For the text-containing cell, return its midpoint in [x, y] coordinate format. 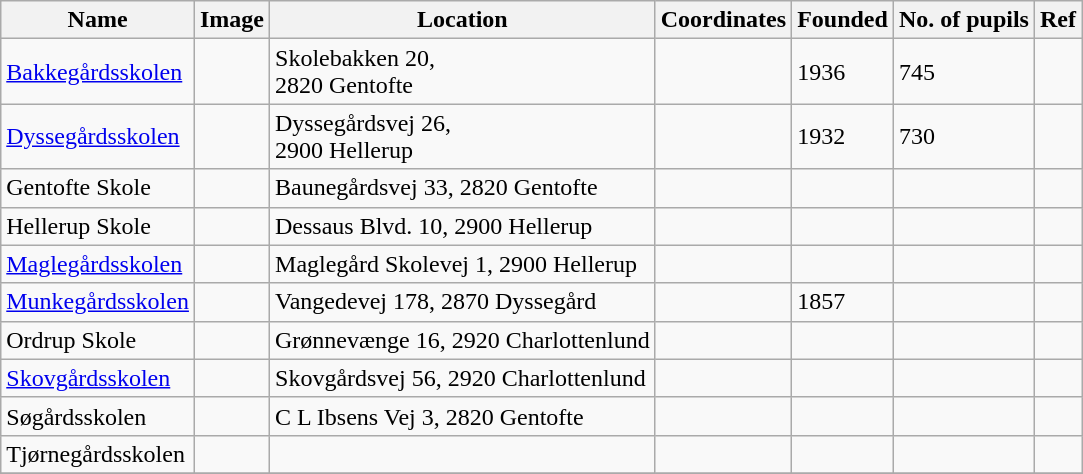
No. of pupils [964, 20]
Dessaus Blvd. 10, 2900 Hellerup [463, 226]
Maglegård Skolevej 1, 2900 Hellerup [463, 264]
Baunegårdsvej 33, 2820 Gentofte [463, 188]
1932 [843, 136]
Ref [1058, 20]
Dyssegårdsskolen [98, 136]
Munkegårdsskolen [98, 302]
745 [964, 72]
C L Ibsens Vej 3, 2820 Gentofte [463, 416]
1936 [843, 72]
Skolebakken 20, 2820 Gentofte [463, 72]
Grønnevænge 16, 2920 Charlottenlund [463, 340]
Bakkegårdsskolen [98, 72]
Tjørnegårdsskolen [98, 454]
Søgårdsskolen [98, 416]
Vangedevej 178, 2870 Dyssegård [463, 302]
Founded [843, 20]
Location [463, 20]
730 [964, 136]
Image [232, 20]
Hellerup Skole [98, 226]
Dyssegårdsvej 26, 2900 Hellerup [463, 136]
1857 [843, 302]
Skovgårdsskolen [98, 378]
Name [98, 20]
Ordrup Skole [98, 340]
Maglegårdsskolen [98, 264]
Gentofte Skole [98, 188]
Coordinates [723, 20]
Skovgårdsvej 56, 2920 Charlottenlund [463, 378]
